Provide the (x, y) coordinate of the cell's center where the given text is located.  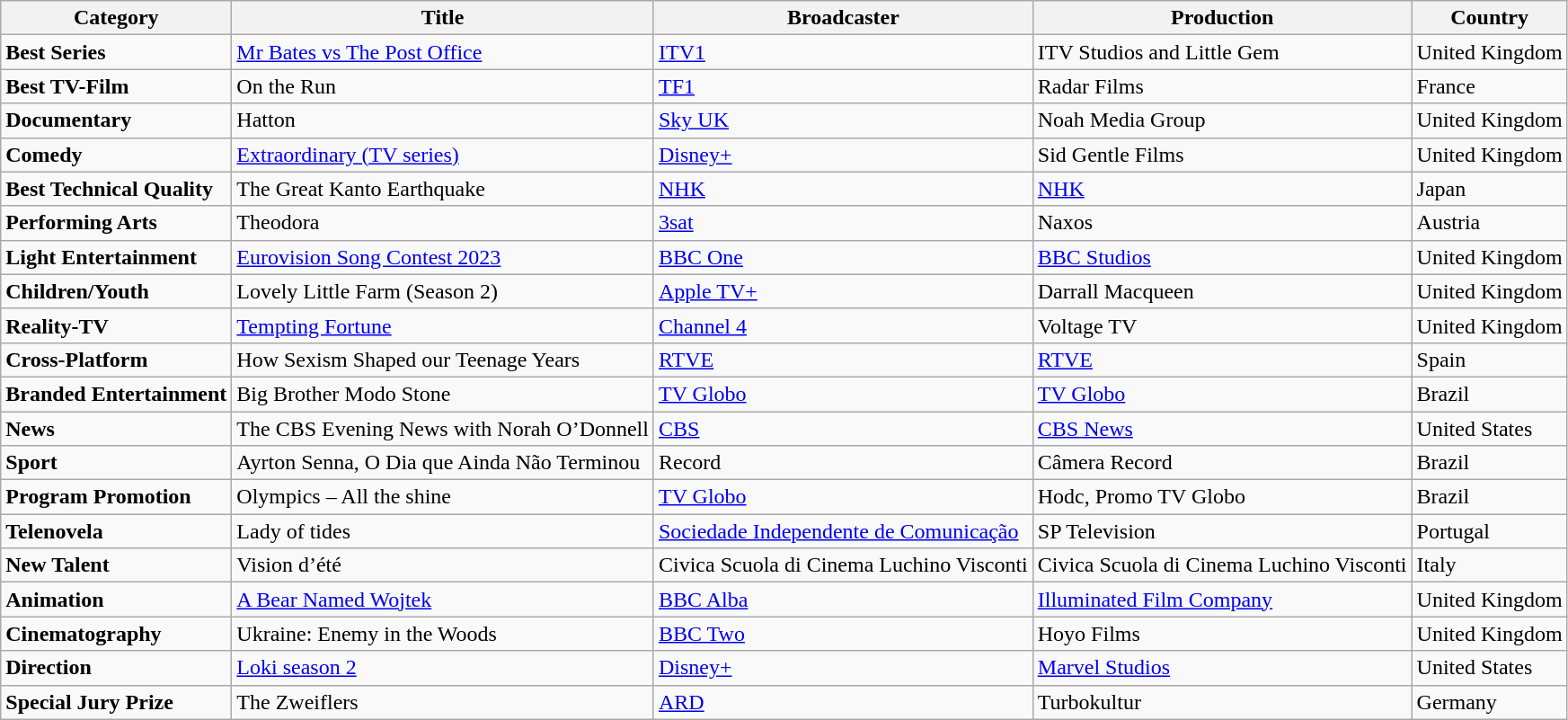
Children/Youth (117, 291)
Germany (1490, 702)
3sat (843, 223)
Sociedade Independente de Comunicação (843, 531)
Hatton (443, 120)
Hodc, Promo TV Globo (1222, 497)
Broadcaster (843, 18)
Sport (117, 463)
CBS (843, 429)
Cinematography (117, 634)
BBC Studios (1222, 257)
Darrall Macqueen (1222, 291)
Hoyo Films (1222, 634)
Radar Films (1222, 86)
Reality-TV (117, 325)
Special Jury Prize (117, 702)
The Zweiflers (443, 702)
Production (1222, 18)
Marvel Studios (1222, 668)
Lady of tides (443, 531)
Program Promotion (117, 497)
ITV Studios and Little Gem (1222, 52)
Naxos (1222, 223)
Direction (117, 668)
Italy (1490, 565)
Illuminated Film Company (1222, 600)
Austria (1490, 223)
BBC Two (843, 634)
BBC Alba (843, 600)
Documentary (117, 120)
Title (443, 18)
Best TV-Film (117, 86)
France (1490, 86)
SP Television (1222, 531)
On the Run (443, 86)
A Bear Named Wojtek (443, 600)
Sid Gentle Films (1222, 155)
Channel 4 (843, 325)
Apple TV+ (843, 291)
Spain (1490, 360)
Vision d’été (443, 565)
Big Brother Modo Stone (443, 394)
Extraordinary (TV series) (443, 155)
Noah Media Group (1222, 120)
BBC One (843, 257)
Comedy (117, 155)
News (117, 429)
Telenovela (117, 531)
Tempting Fortune (443, 325)
Country (1490, 18)
New Talent (117, 565)
Lovely Little Farm (Season 2) (443, 291)
Olympics – All the shine (443, 497)
Theodora (443, 223)
Branded Entertainment (117, 394)
Voltage TV (1222, 325)
Sky UK (843, 120)
Turbokultur (1222, 702)
Ayrton Senna, O Dia que Ainda Não Terminou (443, 463)
How Sexism Shaped our Teenage Years (443, 360)
Japan (1490, 189)
Câmera Record (1222, 463)
The Great Kanto Earthquake (443, 189)
Cross-Platform (117, 360)
Best Series (117, 52)
Loki season 2 (443, 668)
Record (843, 463)
Performing Arts (117, 223)
Mr Bates vs The Post Office (443, 52)
CBS News (1222, 429)
ARD (843, 702)
Portugal (1490, 531)
Light Entertainment (117, 257)
ITV1 (843, 52)
Ukraine: Enemy in the Woods (443, 634)
TF1 (843, 86)
Animation (117, 600)
The CBS Evening News with Norah O’Donnell (443, 429)
Category (117, 18)
Best Technical Quality (117, 189)
Eurovision Song Contest 2023 (443, 257)
